Extract the [x, y] coordinate from the center of the cell holding the provided text.  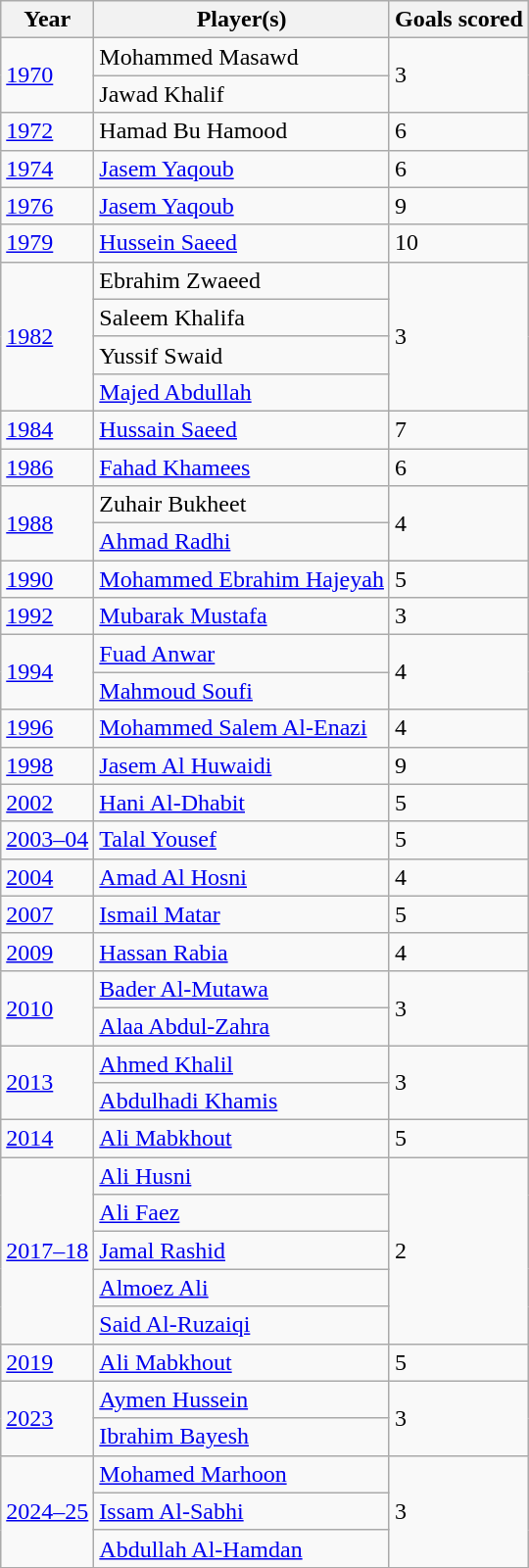
Ali Husni [242, 1176]
Hani Al-Dhabit [242, 803]
1986 [47, 467]
Ahmad Radhi [242, 542]
Abdullah Al-Hamdan [242, 1548]
10 [458, 243]
Talal Yousef [242, 840]
Ismail Matar [242, 914]
1998 [47, 765]
Hussain Saeed [242, 429]
Amad Al Hosni [242, 877]
Alaa Abdul-Zahra [242, 1026]
2007 [47, 914]
2002 [47, 803]
Goals scored [458, 20]
Fuad Anwar [242, 654]
1974 [47, 169]
Mohamed Marhoon [242, 1474]
1994 [47, 672]
Ibrahim Bayesh [242, 1437]
2009 [47, 952]
Mohammed Salem Al-Enazi [242, 728]
1990 [47, 579]
Aymen Hussein [242, 1399]
7 [458, 429]
Mahmoud Soufi [242, 691]
1970 [47, 75]
2023 [47, 1418]
Ahmed Khalil [242, 1063]
2 [458, 1250]
Mubarak Mustafa [242, 616]
Ali Faez [242, 1213]
Yussif Swaid [242, 355]
Saleem Khalifa [242, 318]
1982 [47, 336]
Jawad Khalif [242, 94]
Hamad Bu Hamood [242, 131]
2017–18 [47, 1250]
Ebrahim Zwaeed [242, 280]
Majed Abdullah [242, 392]
Hussein Saeed [242, 243]
Jamal Rashid [242, 1250]
Hassan Rabia [242, 952]
Said Al-Ruzaiqi [242, 1325]
Year [47, 20]
1972 [47, 131]
Mohammed Masawd [242, 57]
Mohammed Ebrahim Hajeyah [242, 579]
1992 [47, 616]
Zuhair Bukheet [242, 505]
Fahad Khamees [242, 467]
1984 [47, 429]
1979 [47, 243]
2013 [47, 1082]
Issam Al-Sabhi [242, 1511]
1988 [47, 523]
1996 [47, 728]
2019 [47, 1362]
1976 [47, 206]
Bader Al-Mutawa [242, 989]
2010 [47, 1007]
2004 [47, 877]
2003–04 [47, 840]
2014 [47, 1139]
2024–25 [47, 1511]
Jasem Al Huwaidi [242, 765]
Almoez Ali [242, 1288]
Abdulhadi Khamis [242, 1102]
Player(s) [242, 20]
